Detect which cell encompasses the target text, then output its (x, y) center coordinate. 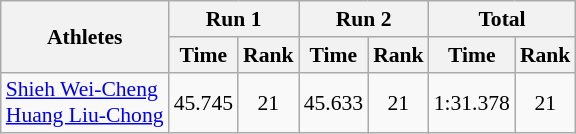
Run 1 (234, 19)
Run 2 (364, 19)
45.745 (204, 102)
1:31.378 (472, 102)
Total (502, 19)
Shieh Wei-ChengHuang Liu-Chong (85, 102)
Athletes (85, 36)
45.633 (334, 102)
